Return [x, y] of the center of cell containing provided text 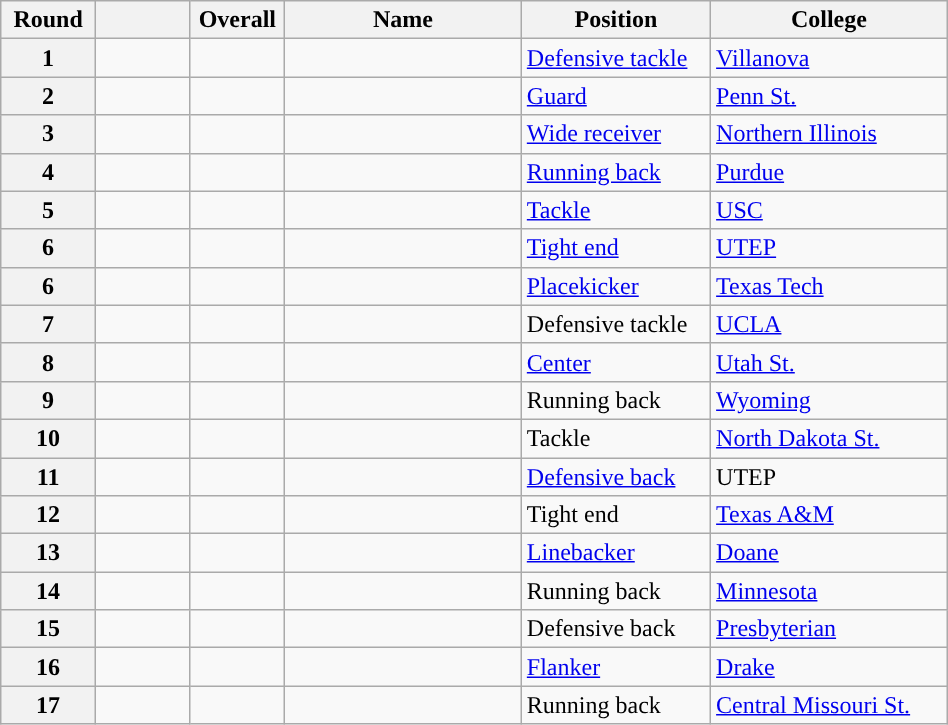
Wyoming [830, 400]
Flanker [616, 667]
Wide receiver [616, 134]
Doane [830, 553]
Drake [830, 667]
9 [48, 400]
5 [48, 210]
Minnesota [830, 591]
Overall [238, 20]
12 [48, 515]
13 [48, 553]
Utah St. [830, 362]
Texas A&M [830, 515]
11 [48, 477]
Round [48, 20]
Guard [616, 96]
Texas Tech [830, 286]
College [830, 20]
Central Missouri St. [830, 705]
North Dakota St. [830, 438]
3 [48, 134]
15 [48, 629]
7 [48, 324]
Purdue [830, 172]
Linebacker [616, 553]
Villanova [830, 58]
Penn St. [830, 96]
Placekicker [616, 286]
Center [616, 362]
Northern Illinois [830, 134]
1 [48, 58]
10 [48, 438]
UCLA [830, 324]
14 [48, 591]
Position [616, 20]
Presbyterian [830, 629]
Name [404, 20]
2 [48, 96]
4 [48, 172]
17 [48, 705]
USC [830, 210]
8 [48, 362]
16 [48, 667]
